Determine the (x, y) coordinate at the center of the cell enclosing the given text.  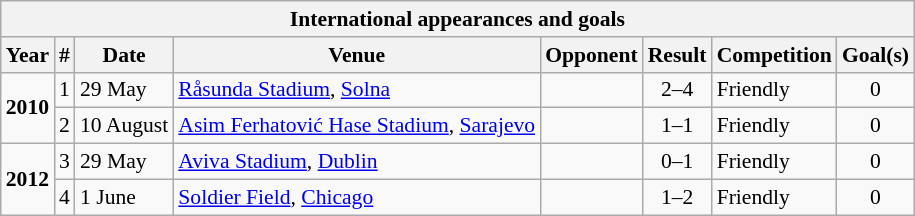
1 June (124, 197)
Opponent (592, 55)
Råsunda Stadium, Solna (356, 90)
2 (64, 126)
2010 (28, 108)
Soldier Field, Chicago (356, 197)
10 August (124, 126)
2–4 (678, 90)
Date (124, 55)
Goal(s) (876, 55)
1–1 (678, 126)
4 (64, 197)
Aviva Stadium, Dublin (356, 162)
2012 (28, 180)
Result (678, 55)
0–1 (678, 162)
Competition (774, 55)
Venue (356, 55)
Year (28, 55)
3 (64, 162)
International appearances and goals (458, 19)
Asim Ferhatović Hase Stadium, Sarajevo (356, 126)
1 (64, 90)
# (64, 55)
1–2 (678, 197)
